Identify which cell holds the provided text, then report its [x, y] central coordinate. 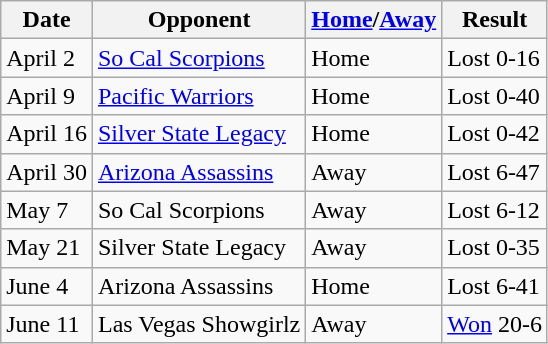
April 9 [47, 96]
Lost 0-35 [495, 248]
April 30 [47, 172]
April 2 [47, 58]
Won 20-6 [495, 324]
June 11 [47, 324]
Date [47, 20]
June 4 [47, 286]
May 21 [47, 248]
Lost 6-41 [495, 286]
Lost 6-47 [495, 172]
April 16 [47, 134]
Opponent [198, 20]
Result [495, 20]
Lost 0-16 [495, 58]
Lost 6-12 [495, 210]
Lost 0-42 [495, 134]
Las Vegas Showgirlz [198, 324]
Pacific Warriors [198, 96]
Home/Away [374, 20]
May 7 [47, 210]
Lost 0-40 [495, 96]
